Return the [X, Y] coordinate for the center point of the cell that contains the specified text.  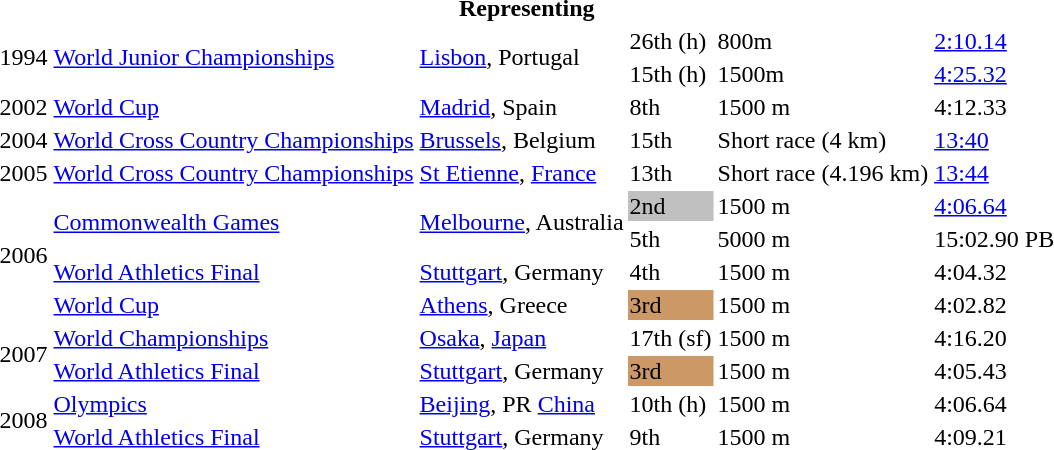
13th [670, 173]
5000 m [823, 239]
26th (h) [670, 41]
World Junior Championships [234, 58]
1500m [823, 74]
10th (h) [670, 404]
5th [670, 239]
St Etienne, France [522, 173]
Lisbon, Portugal [522, 58]
Osaka, Japan [522, 338]
Brussels, Belgium [522, 140]
Madrid, Spain [522, 107]
8th [670, 107]
17th (sf) [670, 338]
800m [823, 41]
4th [670, 272]
Olympics [234, 404]
Melbourne, Australia [522, 222]
Beijing, PR China [522, 404]
Short race (4 km) [823, 140]
2nd [670, 206]
Athens, Greece [522, 305]
World Championships [234, 338]
Commonwealth Games [234, 222]
Short race (4.196 km) [823, 173]
15th [670, 140]
15th (h) [670, 74]
